Determine the [X, Y] coordinate at the center of the cell enclosing the given text.  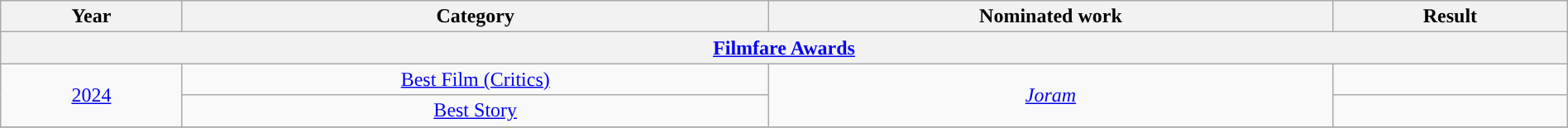
Category [475, 17]
Best Film (Critics) [475, 79]
Result [1451, 17]
2024 [91, 95]
Nominated work [1050, 17]
Filmfare Awards [784, 48]
Joram [1050, 95]
Best Story [475, 111]
Year [91, 17]
